Return (X, Y) of the center of cell containing provided text 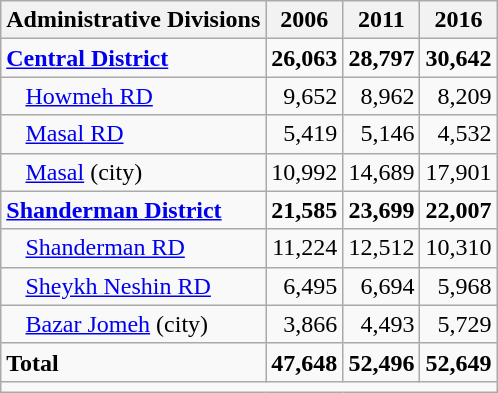
2016 (458, 20)
Masal RD (134, 134)
5,146 (382, 134)
52,649 (458, 362)
10,992 (304, 172)
6,495 (304, 286)
6,694 (382, 286)
Masal (city) (134, 172)
8,962 (382, 96)
8,209 (458, 96)
Shanderman District (134, 210)
11,224 (304, 248)
30,642 (458, 58)
3,866 (304, 324)
Howmeh RD (134, 96)
2006 (304, 20)
17,901 (458, 172)
2011 (382, 20)
21,585 (304, 210)
Administrative Divisions (134, 20)
26,063 (304, 58)
4,493 (382, 324)
12,512 (382, 248)
47,648 (304, 362)
52,496 (382, 362)
Total (134, 362)
4,532 (458, 134)
Sheykh Neshin RD (134, 286)
5,729 (458, 324)
28,797 (382, 58)
23,699 (382, 210)
5,419 (304, 134)
14,689 (382, 172)
22,007 (458, 210)
Shanderman RD (134, 248)
10,310 (458, 248)
5,968 (458, 286)
Bazar Jomeh (city) (134, 324)
9,652 (304, 96)
Central District (134, 58)
